Capture the cell that displays the provided text and extract its (x, y) central coordinate. 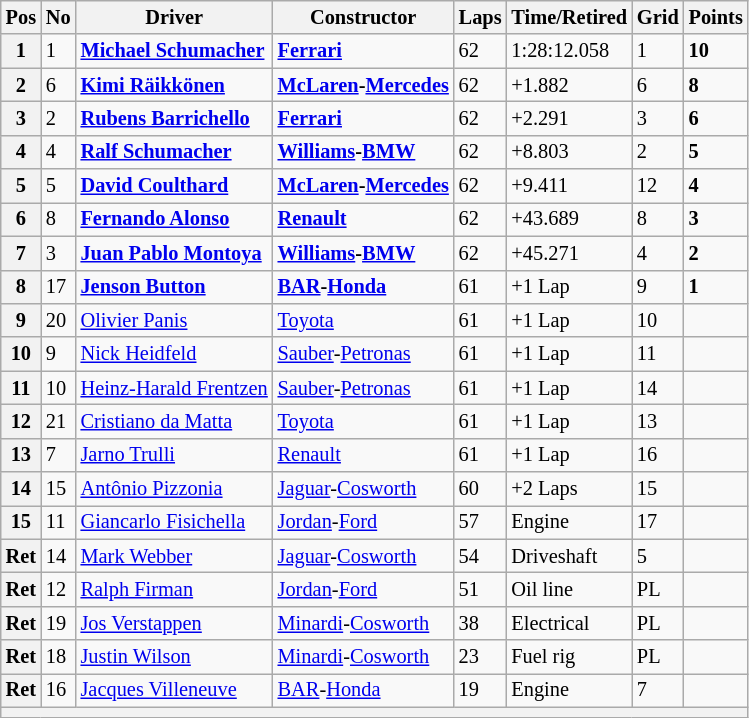
Jenson Button (174, 287)
Pos (21, 17)
+9.411 (569, 186)
Grid (658, 17)
Ralph Firman (174, 589)
20 (58, 320)
Time/Retired (569, 17)
Cristiano da Matta (174, 421)
Electrical (569, 623)
Driveshaft (569, 556)
Giancarlo Fisichella (174, 522)
18 (58, 657)
Rubens Barrichello (174, 118)
Heinz-Harald Frentzen (174, 388)
+8.803 (569, 152)
Jarno Trulli (174, 455)
Kimi Räikkönen (174, 85)
Nick Heidfeld (174, 354)
+2.291 (569, 118)
Ralf Schumacher (174, 152)
+1.882 (569, 85)
21 (58, 421)
Constructor (364, 17)
60 (480, 489)
51 (480, 589)
+2 Laps (569, 489)
Oil line (569, 589)
Laps (480, 17)
54 (480, 556)
Jacques Villeneuve (174, 690)
Fuel rig (569, 657)
Olivier Panis (174, 320)
No (58, 17)
Mark Webber (174, 556)
+43.689 (569, 219)
Jos Verstappen (174, 623)
Justin Wilson (174, 657)
23 (480, 657)
Points (716, 17)
+45.271 (569, 253)
Juan Pablo Montoya (174, 253)
Antônio Pizzonia (174, 489)
David Coulthard (174, 186)
57 (480, 522)
Fernando Alonso (174, 219)
38 (480, 623)
Driver (174, 17)
Michael Schumacher (174, 51)
1:28:12.058 (569, 51)
